Scan for the cell matching the given text and deliver its [X, Y] coordinate at center. 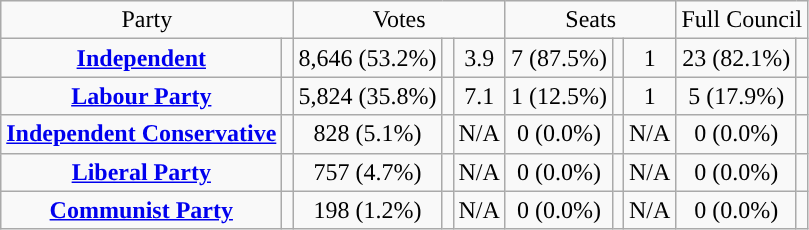
198 (1.2%) [368, 210]
Liberal Party [142, 172]
Independent [142, 58]
Votes [400, 20]
7.1 [479, 96]
5,824 (35.8%) [368, 96]
828 (5.1%) [368, 134]
3.9 [479, 58]
757 (4.7%) [368, 172]
Seats [590, 20]
Independent Conservative [142, 134]
1 (12.5%) [558, 96]
Full Council [742, 20]
Labour Party [142, 96]
Communist Party [142, 210]
Party [147, 20]
5 (17.9%) [736, 96]
8,646 (53.2%) [368, 58]
23 (82.1%) [736, 58]
7 (87.5%) [558, 58]
